Provide the (x, y) coordinate of the cell's center where the given text is located.  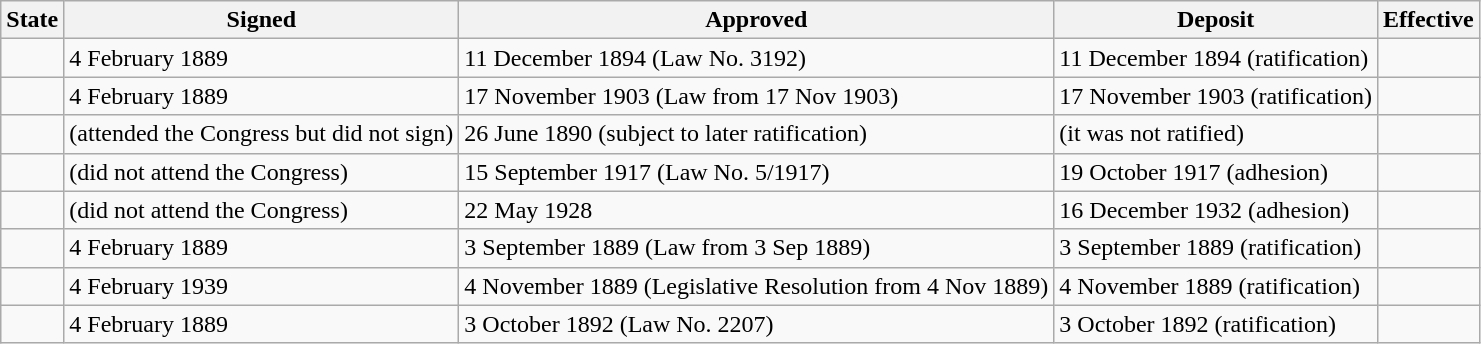
4 February 1939 (262, 286)
Signed (262, 20)
4 November 1889 (ratification) (1216, 286)
3 September 1889 (ratification) (1216, 248)
3 October 1892 (ratification) (1216, 324)
State (32, 20)
17 November 1903 (ratification) (1216, 96)
Effective (1428, 20)
4 November 1889 (Legislative Resolution from 4 Nov 1889) (756, 286)
16 December 1932 (adhesion) (1216, 210)
3 September 1889 (Law from 3 Sep 1889) (756, 248)
17 November 1903 (Law from 17 Nov 1903) (756, 96)
19 October 1917 (adhesion) (1216, 172)
3 October 1892 (Law No. 2207) (756, 324)
15 September 1917 (Law No. 5/1917) (756, 172)
11 December 1894 (Law No. 3192) (756, 58)
26 June 1890 (subject to later ratification) (756, 134)
(attended the Congress but did not sign) (262, 134)
(it was not ratified) (1216, 134)
Deposit (1216, 20)
22 May 1928 (756, 210)
11 December 1894 (ratification) (1216, 58)
Approved (756, 20)
